Return [X, Y] of the center of cell containing provided text 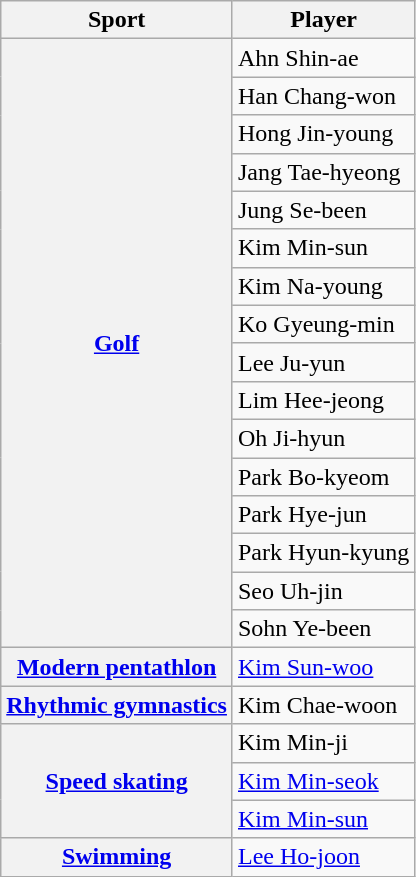
Seo Uh-jin [323, 591]
Jung Se-been [323, 210]
Lee Ju-yun [323, 362]
Speed skating [117, 781]
Han Chang-won [323, 96]
Sport [117, 20]
Golf [117, 344]
Oh Ji-hyun [323, 438]
Kim Min-seok [323, 781]
Hong Jin-young [323, 134]
Swimming [117, 857]
Rhythmic gymnastics [117, 705]
Lim Hee-jeong [323, 400]
Lee Ho-joon [323, 857]
Sohn Ye-been [323, 629]
Park Hyun-kyung [323, 553]
Modern pentathlon [117, 667]
Player [323, 20]
Park Bo-kyeom [323, 477]
Ahn Shin-ae [323, 58]
Kim Sun-woo [323, 667]
Jang Tae-hyeong [323, 172]
Kim Min-ji [323, 743]
Kim Chae-woon [323, 705]
Ko Gyeung-min [323, 324]
Kim Na-young [323, 286]
Park Hye-jun [323, 515]
